Scan for the cell matching the given text and deliver its (x, y) coordinate at center. 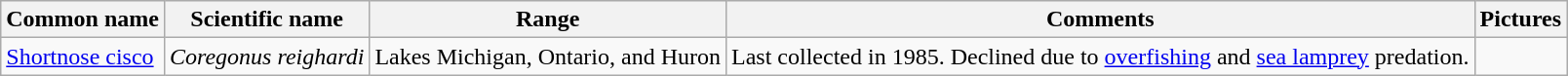
Lakes Michigan, Ontario, and Huron (548, 57)
Shortnose cisco (83, 57)
Pictures (1521, 19)
Last collected in 1985. Declined due to overfishing and sea lamprey predation. (1101, 57)
Range (548, 19)
Coregonus reighardi (266, 57)
Comments (1101, 19)
Scientific name (266, 19)
Common name (83, 19)
